Return the (X, Y) coordinate for the center point of the cell that contains the specified text.  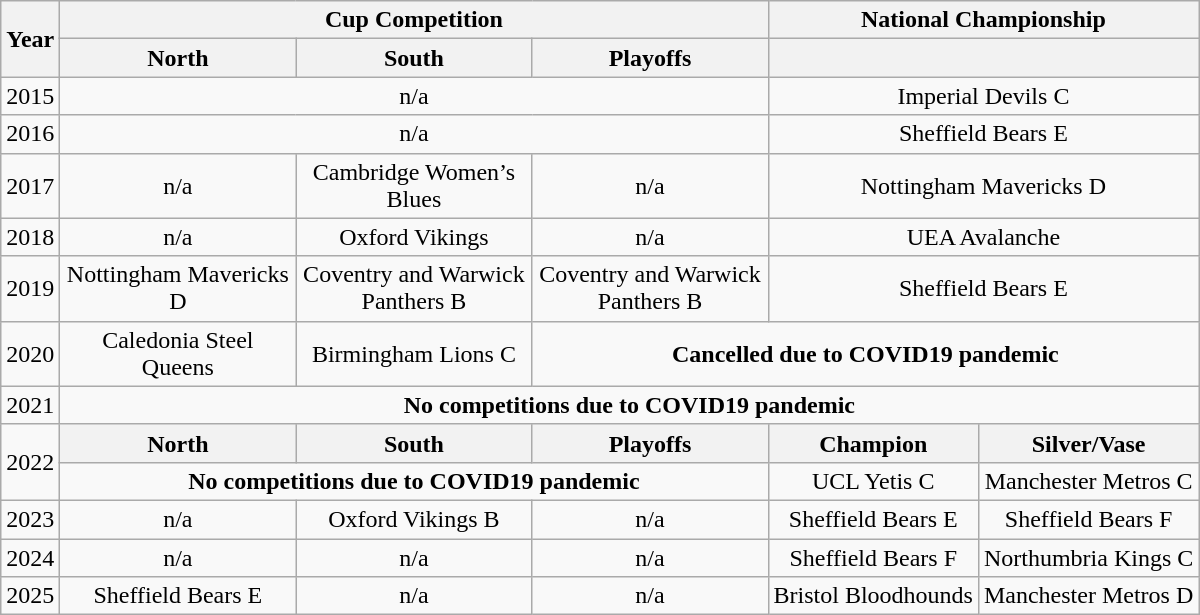
Cup Competition (414, 20)
Birmingham Lions C (414, 354)
2025 (30, 596)
2015 (30, 96)
UEA Avalanche (984, 237)
Champion (873, 443)
2020 (30, 354)
2017 (30, 186)
2019 (30, 288)
Year (30, 39)
2018 (30, 237)
Bristol Bloodhounds (873, 596)
Cambridge Women’s Blues (414, 186)
Imperial Devils C (984, 96)
UCL Yetis C (873, 481)
National Championship (984, 20)
2021 (30, 405)
Oxford Vikings B (414, 519)
Northumbria Kings C (1088, 557)
Silver/Vase (1088, 443)
2023 (30, 519)
2024 (30, 557)
Manchester Metros D (1088, 596)
2022 (30, 462)
Cancelled due to COVID19 pandemic (866, 354)
Caledonia Steel Queens (178, 354)
2016 (30, 134)
Manchester Metros C (1088, 481)
Oxford Vikings (414, 237)
